Capture the cell that displays the provided text and extract its (x, y) central coordinate. 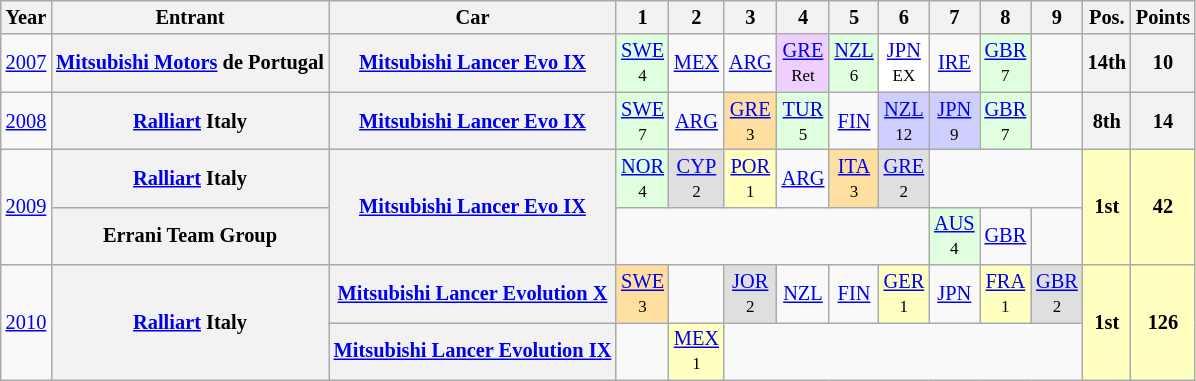
8th (1107, 121)
5 (854, 17)
42 (1163, 206)
GBR (1006, 236)
6 (904, 17)
NOR4 (642, 178)
GRERet (804, 63)
JPN (954, 294)
GER1 (904, 294)
MEX (696, 63)
NZL6 (854, 63)
4 (804, 17)
9 (1057, 17)
POR1 (750, 178)
Errani Team Group (190, 236)
Pos. (1107, 17)
Mitsubishi Lancer Evolution IX (472, 351)
7 (954, 17)
JPN9 (954, 121)
8 (1006, 17)
SWE7 (642, 121)
ITA3 (854, 178)
CYP2 (696, 178)
GBR2 (1057, 294)
MEX1 (696, 351)
2 (696, 17)
2007 (26, 63)
JPNEX (904, 63)
NZL (804, 294)
TUR5 (804, 121)
AUS4 (954, 236)
SWE3 (642, 294)
Entrant (190, 17)
Mitsubishi Motors de Portugal (190, 63)
3 (750, 17)
IRE (954, 63)
Car (472, 17)
Year (26, 17)
GRE3 (750, 121)
GRE2 (904, 178)
SWE4 (642, 63)
2009 (26, 206)
Points (1163, 17)
14th (1107, 63)
126 (1163, 322)
FRA1 (1006, 294)
10 (1163, 63)
1 (642, 17)
JOR2 (750, 294)
14 (1163, 121)
NZL12 (904, 121)
Mitsubishi Lancer Evolution X (472, 294)
2010 (26, 322)
2008 (26, 121)
